Capture the cell that displays the provided text and extract its [X, Y] central coordinate. 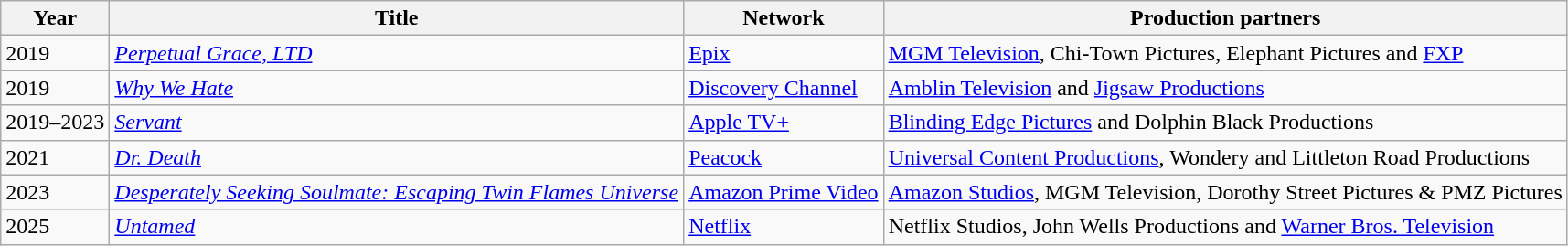
Amazon Prime Video [784, 192]
Universal Content Productions, Wondery and Littleton Road Productions [1225, 157]
Servant [397, 123]
Desperately Seeking Soulmate: Escaping Twin Flames Universe [397, 192]
Why We Hate [397, 88]
Year [55, 18]
Amazon Studios, MGM Television, Dorothy Street Pictures & PMZ Pictures [1225, 192]
2023 [55, 192]
Netflix [784, 227]
2025 [55, 227]
Peacock [784, 157]
Network [784, 18]
Netflix Studios, John Wells Productions and Warner Bros. Television [1225, 227]
Dr. Death [397, 157]
Perpetual Grace, LTD [397, 53]
Apple TV+ [784, 123]
Blinding Edge Pictures and Dolphin Black Productions [1225, 123]
Untamed [397, 227]
Title [397, 18]
Production partners [1225, 18]
2021 [55, 157]
2019–2023 [55, 123]
Amblin Television and Jigsaw Productions [1225, 88]
MGM Television, Chi-Town Pictures, Elephant Pictures and FXP [1225, 53]
Epix [784, 53]
Discovery Channel [784, 88]
